Output the [x, y] coordinate of the center of the cell containing the given text.  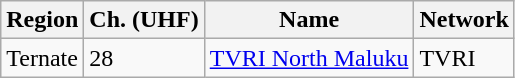
Ternate [42, 58]
Region [42, 20]
Name [309, 20]
TVRI North Maluku [309, 58]
Network [464, 20]
28 [144, 58]
TVRI [464, 58]
Ch. (UHF) [144, 20]
